Pinpoint the cell where the given text exists, returning its [x, y] midpoint coordinate. 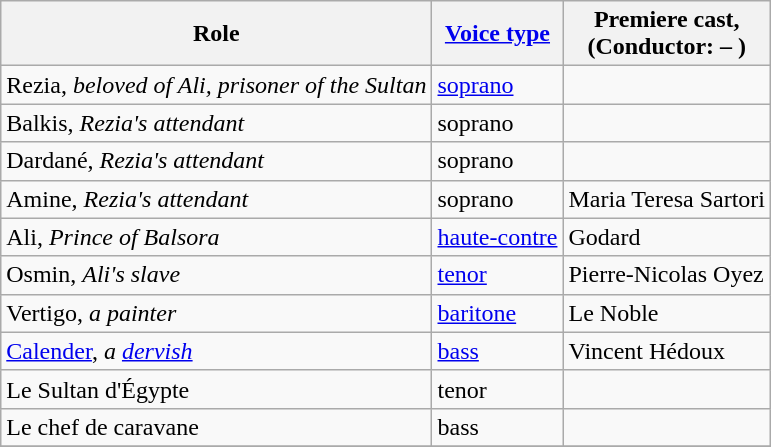
Dardané, Rezia's attendant [216, 161]
haute-contre [498, 237]
Godard [667, 237]
Rezia, beloved of Ali, prisoner of the Sultan [216, 85]
Vincent Hédoux [667, 351]
Pierre-Nicolas Oyez [667, 275]
Balkis, Rezia's attendant [216, 123]
Role [216, 34]
Calender, a dervish [216, 351]
Voice type [498, 34]
Le Noble [667, 313]
Le Sultan d'Égypte [216, 389]
Maria Teresa Sartori [667, 199]
Osmin, Ali's slave [216, 275]
baritone [498, 313]
Premiere cast, (Conductor: – ) [667, 34]
Amine, Rezia's attendant [216, 199]
Ali, Prince of Balsora [216, 237]
Vertigo, a painter [216, 313]
Le chef de caravane [216, 427]
